Output the [x, y] coordinate of the center of the cell containing the given text.  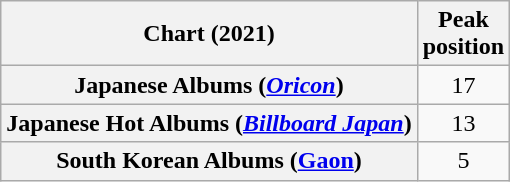
13 [463, 123]
Peakposition [463, 34]
Japanese Hot Albums (Billboard Japan) [209, 123]
17 [463, 85]
5 [463, 161]
South Korean Albums (Gaon) [209, 161]
Japanese Albums (Oricon) [209, 85]
Chart (2021) [209, 34]
